For the text-containing cell, return its midpoint in [X, Y] coordinate format. 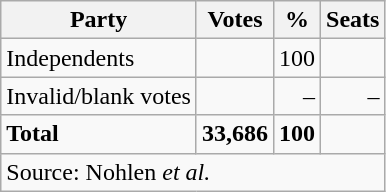
Seats [353, 20]
Invalid/blank votes [99, 96]
33,686 [234, 134]
Source: Nohlen et al. [193, 172]
Total [99, 134]
Votes [234, 20]
% [298, 20]
Independents [99, 58]
Party [99, 20]
